Search for the cell housing the specified text and yield its (X, Y) center coordinate. 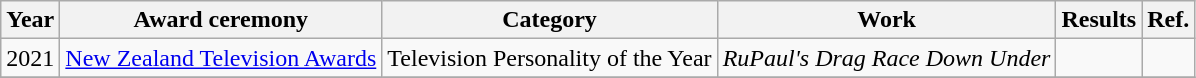
Television Personality of the Year (550, 58)
New Zealand Television Awards (221, 58)
Award ceremony (221, 20)
2021 (30, 58)
Work (886, 20)
RuPaul's Drag Race Down Under (886, 58)
Results (1099, 20)
Year (30, 20)
Category (550, 20)
Ref. (1168, 20)
